Determine the [X, Y] coordinate at the center of the cell enclosing the given text.  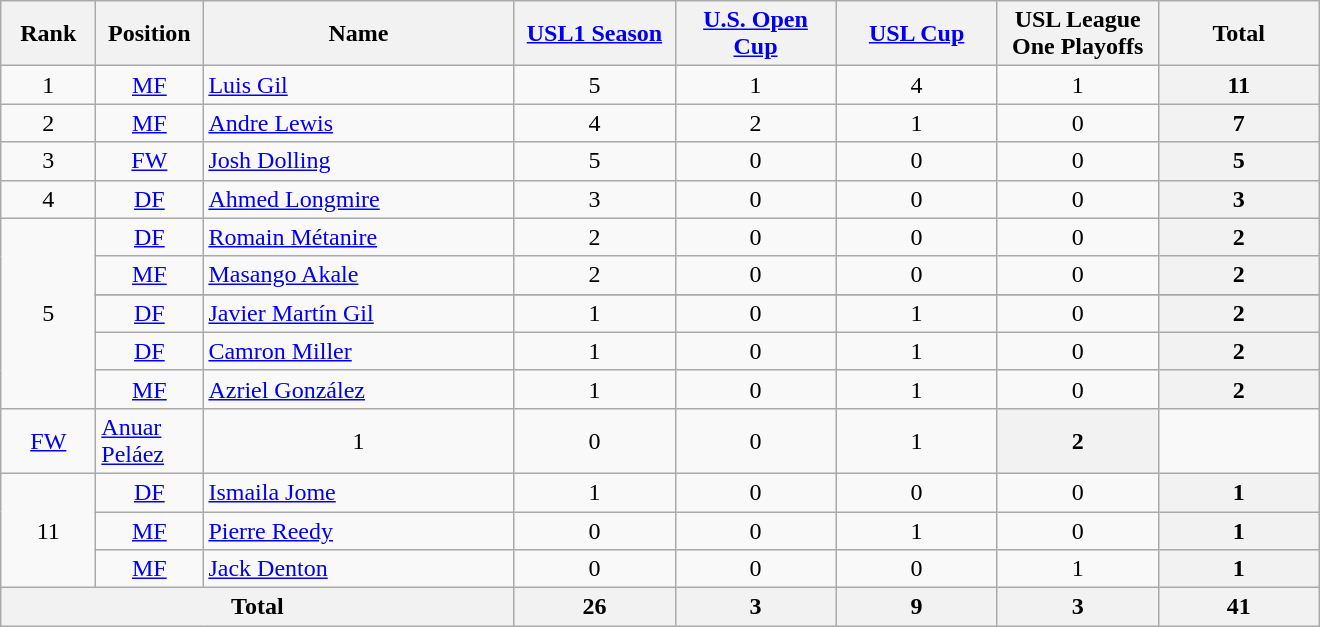
7 [1238, 123]
Anuar Peláez [150, 440]
Name [358, 34]
USL League One Playoffs [1078, 34]
Camron Miller [358, 351]
41 [1238, 607]
U.S. Open Cup [756, 34]
Azriel González [358, 389]
USL1 Season [594, 34]
Ahmed Longmire [358, 199]
Josh Dolling [358, 161]
Rank [48, 34]
Masango Akale [358, 275]
Javier Martín Gil [358, 313]
Jack Denton [358, 569]
Position [150, 34]
USL Cup [916, 34]
26 [594, 607]
Andre Lewis [358, 123]
Ismaila Jome [358, 492]
Luis Gil [358, 85]
9 [916, 607]
Romain Métanire [358, 237]
Pierre Reedy [358, 531]
